Detect which cell encompasses the target text, then output its (X, Y) center coordinate. 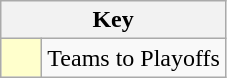
Key (114, 20)
Teams to Playoffs (134, 58)
